From the cell containing the given text, extract its center point as (x, y) coordinate. 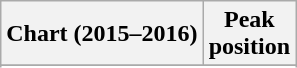
Chart (2015–2016) (102, 34)
Peakposition (249, 34)
